Detect which cell encompasses the target text, then output its [x, y] center coordinate. 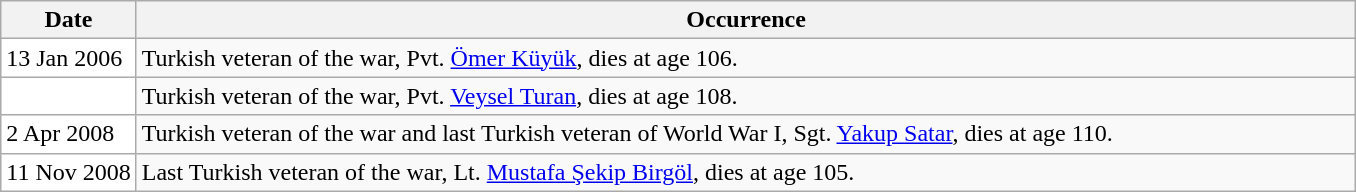
Date [69, 20]
11 Nov 2008 [69, 172]
13 Jan 2006 [69, 58]
Turkish veteran of the war and last Turkish veteran of World War I, Sgt. Yakup Satar, dies at age 110. [746, 134]
Turkish veteran of the war, Pvt. Ömer Küyük, dies at age 106. [746, 58]
Turkish veteran of the war, Pvt. Veysel Turan, dies at age 108. [746, 96]
2 Apr 2008 [69, 134]
Occurrence [746, 20]
Last Turkish veteran of the war, Lt. Mustafa Şekip Birgöl, dies at age 105. [746, 172]
